Identify which cell holds the provided text, then report its [x, y] central coordinate. 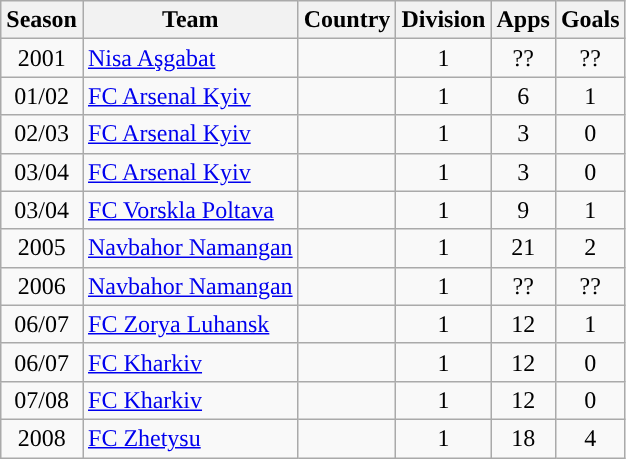
2006 [42, 286]
Season [42, 20]
FC Zorya Luhansk [190, 324]
Team [190, 20]
Country [347, 20]
2008 [42, 438]
Division [444, 20]
FC Zhetysu [190, 438]
4 [590, 438]
FC Vorskla Poltava [190, 210]
Nisa Aşgabat [190, 58]
21 [523, 248]
Apps [523, 20]
2005 [42, 248]
2001 [42, 58]
01/02 [42, 96]
07/08 [42, 400]
2 [590, 248]
6 [523, 96]
9 [523, 210]
18 [523, 438]
02/03 [42, 134]
Goals [590, 20]
